For the text-containing cell, return its midpoint in [X, Y] coordinate format. 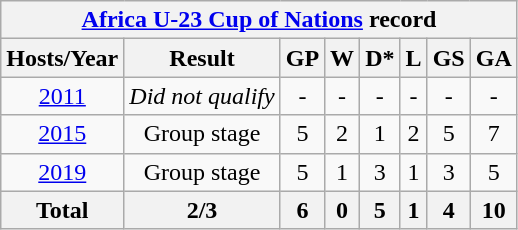
10 [494, 210]
Total [62, 210]
6 [302, 210]
GS [448, 58]
7 [494, 134]
L [414, 58]
4 [448, 210]
0 [342, 210]
2015 [62, 134]
Result [202, 58]
D* [380, 58]
2019 [62, 172]
Africa U-23 Cup of Nations record [260, 20]
2/3 [202, 210]
GA [494, 58]
Did not qualify [202, 96]
Hosts/Year [62, 58]
W [342, 58]
GP [302, 58]
2011 [62, 96]
